Pinpoint the cell where the given text exists, returning its [X, Y] midpoint coordinate. 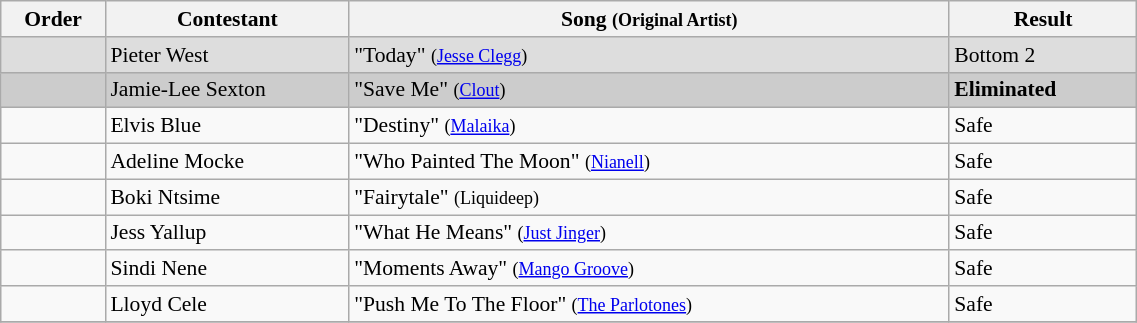
Song (Original Artist) [649, 19]
Result [1043, 19]
Order [54, 19]
Boki Ntsime [227, 197]
Jamie-Lee Sexton [227, 90]
Contestant [227, 19]
"Moments Away" (Mango Groove) [649, 269]
"Fairytale" (Liquideep) [649, 197]
Adeline Mocke [227, 162]
Elvis Blue [227, 126]
Bottom 2 [1043, 55]
"Save Me" (Clout) [649, 90]
Pieter West [227, 55]
Eliminated [1043, 90]
"Who Painted The Moon" (Nianell) [649, 162]
"Today" (Jesse Clegg) [649, 55]
Jess Yallup [227, 233]
Lloyd Cele [227, 304]
"Push Me To The Floor" (The Parlotones) [649, 304]
Sindi Nene [227, 269]
"What He Means" (Just Jinger) [649, 233]
"Destiny" (Malaika) [649, 126]
